Detect which cell encompasses the target text, then output its [x, y] center coordinate. 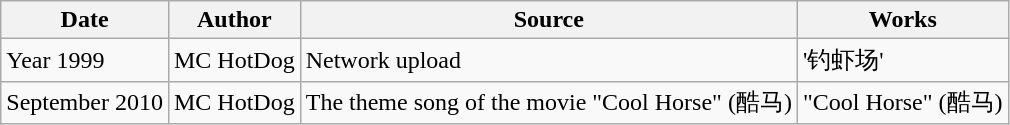
September 2010 [85, 102]
Source [548, 20]
'钓虾场' [902, 60]
Network upload [548, 60]
Author [234, 20]
Year 1999 [85, 60]
"Cool Horse" (酷马) [902, 102]
Works [902, 20]
Date [85, 20]
The theme song of the movie "Cool Horse" (酷马) [548, 102]
